From the cell containing the given text, extract its center point as (x, y) coordinate. 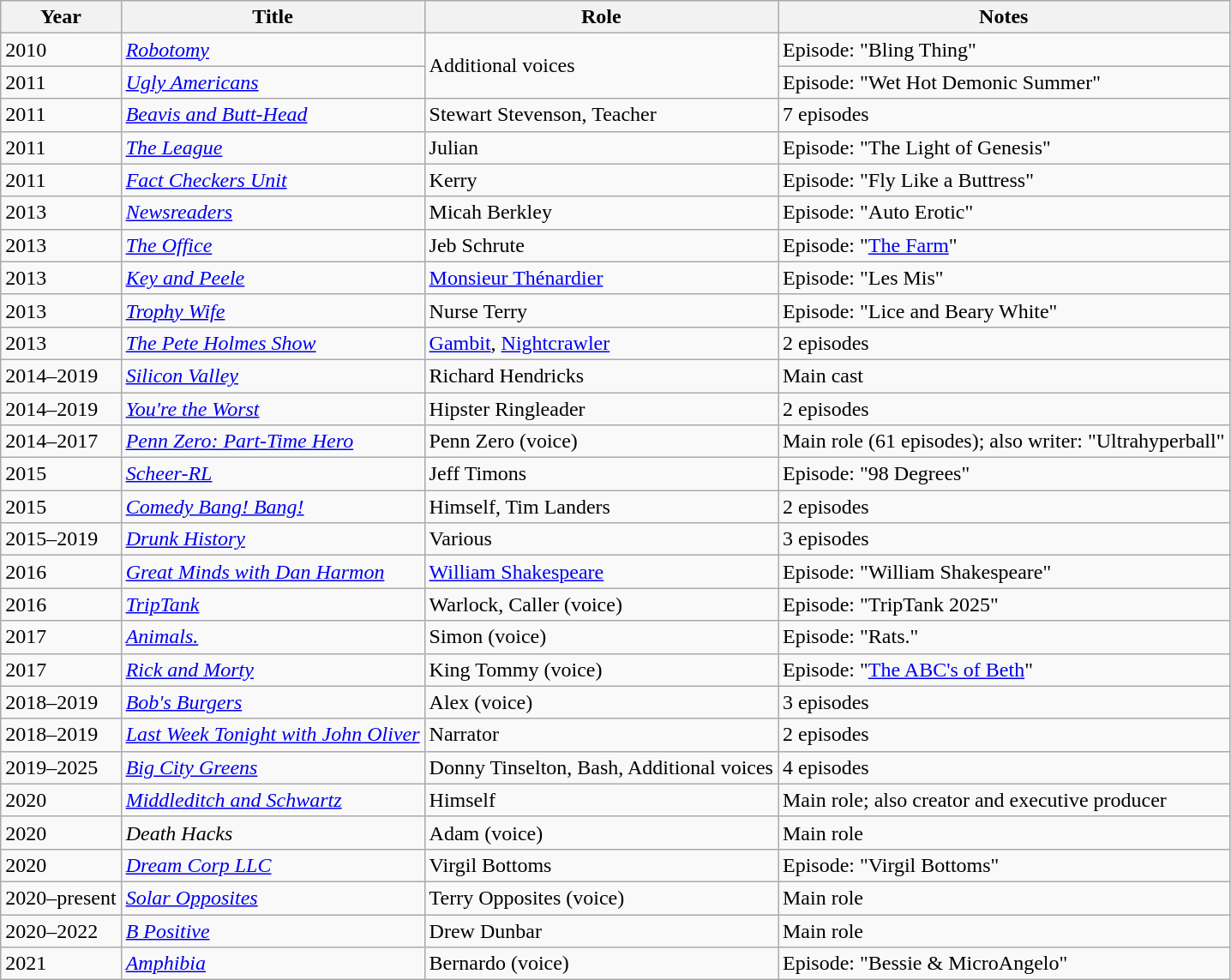
Stewart Stevenson, Teacher (601, 115)
Micah Berkley (601, 213)
Great Minds with Dan Harmon (273, 572)
4 episodes (1005, 767)
Episode: "The ABC's of Beth" (1005, 670)
Terry Opposites (voice) (601, 898)
2015–2019 (61, 539)
Key and Peele (273, 278)
Ugly Americans (273, 82)
7 episodes (1005, 115)
2010 (61, 50)
William Shakespeare (601, 572)
Silicon Valley (273, 376)
Episode: "William Shakespeare" (1005, 572)
Episode: "Lice and Beary White" (1005, 310)
TripTank (273, 604)
Episode: "Bessie & MicroAngelo" (1005, 964)
Nurse Terry (601, 310)
Notes (1005, 17)
Amphibia (273, 964)
Title (273, 17)
Jeff Timons (601, 474)
Episode: "Virgil Bottoms" (1005, 865)
Episode: "Bling Thing" (1005, 50)
Penn Zero (voice) (601, 442)
2020–present (61, 898)
Middleditch and Schwartz (273, 800)
You're the Worst (273, 409)
The Pete Holmes Show (273, 343)
Episode: "Rats." (1005, 637)
Penn Zero: Part-Time Hero (273, 442)
Last Week Tonight with John Oliver (273, 735)
Dream Corp LLC (273, 865)
Main role (61 episodes); also writer: "Ultrahyperball" (1005, 442)
Trophy Wife (273, 310)
Fact Checkers Unit (273, 180)
B Positive (273, 930)
Episode: "The Farm" (1005, 245)
2021 (61, 964)
Beavis and Butt-Head (273, 115)
Episode: "Wet Hot Demonic Summer" (1005, 82)
Bernardo (voice) (601, 964)
2020–2022 (61, 930)
Episode: "Les Mis" (1005, 278)
Drew Dunbar (601, 930)
Role (601, 17)
The Office (273, 245)
Additional voices (601, 66)
Comedy Bang! Bang! (273, 507)
Solar Opposites (273, 898)
Virgil Bottoms (601, 865)
Kerry (601, 180)
Himself, Tim Landers (601, 507)
Newsreaders (273, 213)
Simon (voice) (601, 637)
2019–2025 (61, 767)
Rick and Morty (273, 670)
Scheer-RL (273, 474)
Episode: "Fly Like a Buttress" (1005, 180)
Various (601, 539)
Himself (601, 800)
Gambit, Nightcrawler (601, 343)
Alex (voice) (601, 702)
Episode: "98 Degrees" (1005, 474)
Richard Hendricks (601, 376)
Episode: "Auto Erotic" (1005, 213)
Drunk History (273, 539)
Robotomy (273, 50)
Hipster Ringleader (601, 409)
Big City Greens (273, 767)
Donny Tinselton, Bash, Additional voices (601, 767)
Main role; also creator and executive producer (1005, 800)
2014–2017 (61, 442)
Warlock, Caller (voice) (601, 604)
Year (61, 17)
Animals. (273, 637)
Jeb Schrute (601, 245)
Bob's Burgers (273, 702)
Adam (voice) (601, 833)
Death Hacks (273, 833)
Monsieur Thénardier (601, 278)
Episode: "The Light of Genesis" (1005, 147)
King Tommy (voice) (601, 670)
Julian (601, 147)
The League (273, 147)
Episode: "TripTank 2025" (1005, 604)
Narrator (601, 735)
Main cast (1005, 376)
